For the text-containing cell, return its midpoint in (x, y) coordinate format. 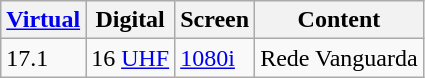
Rede Vanguarda (340, 58)
Screen (215, 20)
1080i (215, 58)
17.1 (44, 58)
16 UHF (130, 58)
Virtual (44, 20)
Digital (130, 20)
Content (340, 20)
